Output the (X, Y) coordinate of the center of the cell containing the given text.  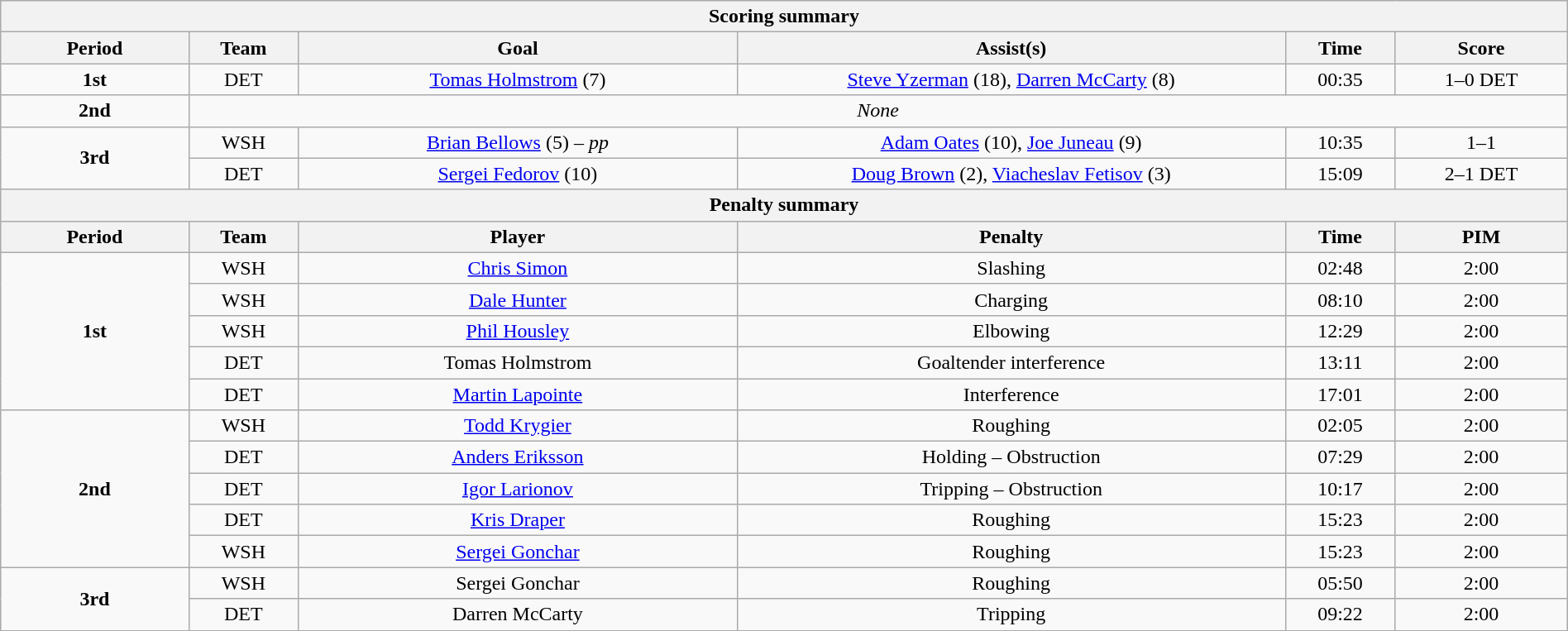
10:35 (1340, 142)
1–0 DET (1481, 79)
Todd Krygier (518, 426)
Sergei Fedorov (10) (518, 174)
15:09 (1340, 174)
17:01 (1340, 394)
Phil Housley (518, 331)
Charging (1011, 299)
00:35 (1340, 79)
Adam Oates (10), Joe Juneau (9) (1011, 142)
Tripping – Obstruction (1011, 489)
07:29 (1340, 457)
Tomas Holmstrom (7) (518, 79)
Penalty (1011, 237)
1–1 (1481, 142)
Tripping (1011, 614)
Assist(s) (1011, 48)
Igor Larionov (518, 489)
Kris Draper (518, 520)
Tomas Holmstrom (518, 362)
2–1 DET (1481, 174)
09:22 (1340, 614)
08:10 (1340, 299)
Scoring summary (784, 17)
13:11 (1340, 362)
12:29 (1340, 331)
Slashing (1011, 268)
Holding – Obstruction (1011, 457)
Interference (1011, 394)
10:17 (1340, 489)
Anders Eriksson (518, 457)
Goaltender interference (1011, 362)
02:48 (1340, 268)
Doug Brown (2), Viacheslav Fetisov (3) (1011, 174)
None (878, 111)
Goal (518, 48)
Penalty summary (784, 205)
Score (1481, 48)
Brian Bellows (5) – pp (518, 142)
PIM (1481, 237)
Player (518, 237)
Dale Hunter (518, 299)
Chris Simon (518, 268)
Elbowing (1011, 331)
Steve Yzerman (18), Darren McCarty (8) (1011, 79)
Darren McCarty (518, 614)
02:05 (1340, 426)
Martin Lapointe (518, 394)
05:50 (1340, 583)
